Provide the (X, Y) coordinate of the cell's center where the given text is located.  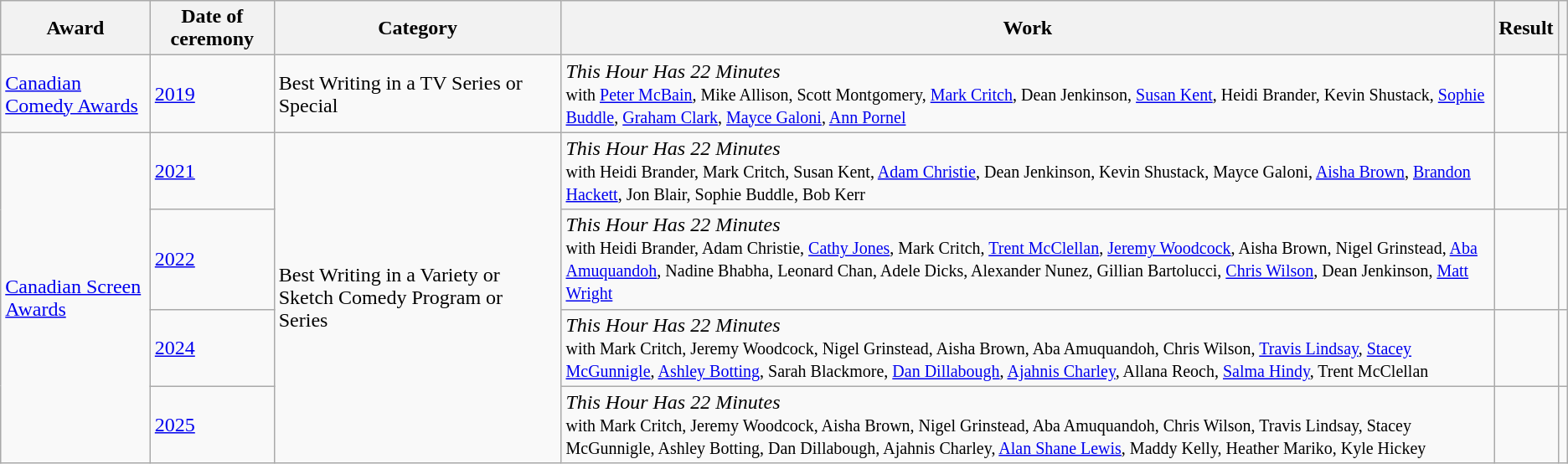
2025 (212, 425)
2021 (212, 171)
Best Writing in a TV Series or Special (417, 94)
Canadian Screen Awards (75, 298)
Result (1526, 28)
2022 (212, 260)
Category (417, 28)
Work (1028, 28)
Canadian Comedy Awards (75, 94)
2024 (212, 348)
Award (75, 28)
2019 (212, 94)
Best Writing in a Variety or Sketch Comedy Program or Series (417, 298)
Date of ceremony (212, 28)
